Detect which cell encompasses the target text, then output its [x, y] center coordinate. 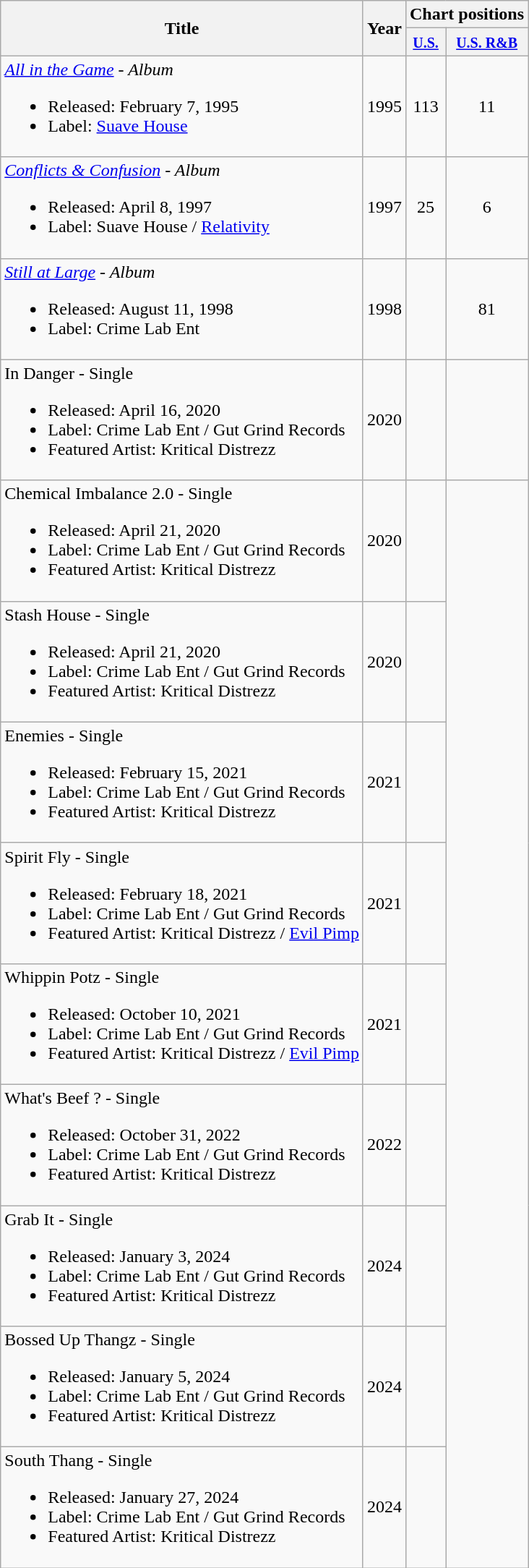
U.S. [425, 42]
2022 [384, 1144]
Still at Large - AlbumReleased: August 11, 1998Label: Crime Lab Ent [182, 309]
Spirit Fly - SingleReleased: February 18, 2021Label: Crime Lab Ent / Gut Grind RecordsFeatured Artist: Kritical Distrezz / Evil Pimp [182, 903]
Whippin Potz - SingleReleased: October 10, 2021Label: Crime Lab Ent / Gut Grind RecordsFeatured Artist: Kritical Distrezz / Evil Pimp [182, 1024]
1998 [384, 309]
81 [487, 309]
South Thang - SingleReleased: January 27, 2024Label: Crime Lab Ent / Gut Grind RecordsFeatured Artist: Kritical Distrezz [182, 1507]
Chemical Imbalance 2.0 - SingleReleased: April 21, 2020Label: Crime Lab Ent / Gut Grind RecordsFeatured Artist: Kritical Distrezz [182, 541]
Grab It - SingleReleased: January 3, 2024Label: Crime Lab Ent / Gut Grind RecordsFeatured Artist: Kritical Distrezz [182, 1266]
Bossed Up Thangz - SingleReleased: January 5, 2024Label: Crime Lab Ent / Gut Grind RecordsFeatured Artist: Kritical Distrezz [182, 1387]
Conflicts & Confusion - AlbumReleased: April 8, 1997Label: Suave House / Relativity [182, 208]
In Danger - SingleReleased: April 16, 2020Label: Crime Lab Ent / Gut Grind RecordsFeatured Artist: Kritical Distrezz [182, 419]
Enemies - SingleReleased: February 15, 2021Label: Crime Lab Ent / Gut Grind RecordsFeatured Artist: Kritical Distrezz [182, 783]
11 [487, 106]
1997 [384, 208]
Stash House - SingleReleased: April 21, 2020Label: Crime Lab Ent / Gut Grind RecordsFeatured Artist: Kritical Distrezz [182, 661]
U.S. R&B [487, 42]
113 [425, 106]
Year [384, 28]
1995 [384, 106]
Title [182, 28]
What's Beef ? - SingleReleased: October 31, 2022Label: Crime Lab Ent / Gut Grind RecordsFeatured Artist: Kritical Distrezz [182, 1144]
6 [487, 208]
Chart positions [467, 14]
25 [425, 208]
All in the Game - AlbumReleased: February 7, 1995Label: Suave House [182, 106]
